From the cell containing the given text, extract its center point as [X, Y] coordinate. 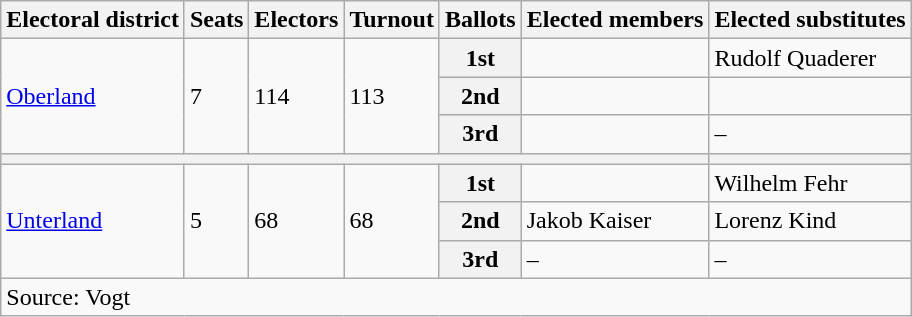
Source: Vogt [456, 297]
114 [296, 96]
Ballots [480, 20]
Unterland [93, 221]
Lorenz Kind [810, 221]
Elected substitutes [810, 20]
7 [216, 96]
113 [392, 96]
Rudolf Quaderer [810, 58]
5 [216, 221]
Turnout [392, 20]
Electoral district [93, 20]
Oberland [93, 96]
Elected members [615, 20]
Seats [216, 20]
Wilhelm Fehr [810, 183]
Electors [296, 20]
Jakob Kaiser [615, 221]
